Output the [X, Y] coordinate of the center of the cell containing the given text.  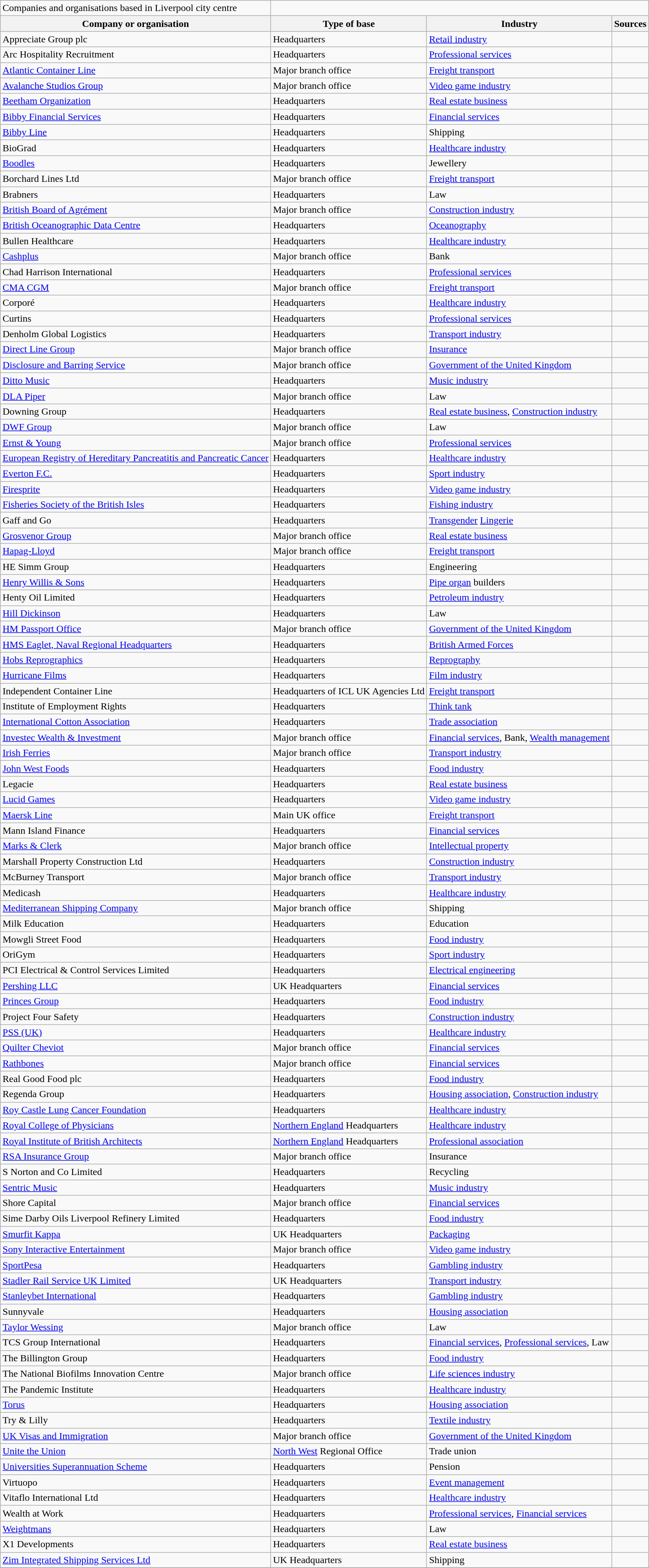
Shore Capital [135, 1203]
Stadler Rail Service UK Limited [135, 1281]
Gaff and Go [135, 520]
McBurney Transport [135, 877]
Companies and organisations based in Liverpool city centre [135, 8]
Mann Island Finance [135, 830]
Intellectual property [519, 846]
British Oceanographic Data Centre [135, 225]
Milk Education [135, 923]
Henty Oil Limited [135, 598]
Mediterranean Shipping Company [135, 908]
European Registry of Hereditary Pancreatitis and Pancreatic Cancer [135, 458]
Regenda Group [135, 1094]
Electrical engineering [519, 970]
Sources [630, 24]
Real estate business, Construction industry [519, 411]
Borchard Lines Ltd [135, 179]
Unite the Union [135, 1451]
Education [519, 923]
British Armed Forces [519, 644]
Pershing LLC [135, 986]
Sime Darby Oils Liverpool Refinery Limited [135, 1219]
Rathbones [135, 1063]
North West Regional Office [349, 1451]
Hapag-Lloyd [135, 551]
DWF Group [135, 427]
Smurfit Kappa [135, 1234]
Royal Institute of British Architects [135, 1141]
Professional services, Financial services [519, 1513]
Real Good Food plc [135, 1079]
BioGrad [135, 148]
OriGym [135, 955]
Pension [519, 1467]
RSA Insurance Group [135, 1156]
Oceanography [519, 225]
Life sciences industry [519, 1374]
Sentric Music [135, 1188]
Type of base [349, 24]
X1 Developments [135, 1544]
TCS Group International [135, 1343]
Petroleum industry [519, 598]
Professional association [519, 1141]
Hobs Reprographics [135, 660]
Denholm Global Logistics [135, 334]
The Pandemic Institute [135, 1389]
Bibby Line [135, 132]
SportPesa [135, 1265]
Investec Wealth & Investment [135, 738]
Try & Lilly [135, 1420]
Everton F.C. [135, 474]
Zim Integrated Shipping Services Ltd [135, 1560]
Taylor Wessing [135, 1327]
Engineering [519, 567]
CMA CGM [135, 287]
Princes Group [135, 1001]
Marshall Property Construction Ltd [135, 861]
Film industry [519, 675]
Company or organisation [135, 24]
Irish Ferries [135, 753]
Trade union [519, 1451]
Event management [519, 1482]
British Board of Agrément [135, 210]
Industry [519, 24]
Independent Container Line [135, 691]
Mowgli Street Food [135, 939]
Arc Hospitality Recruitment [135, 55]
Corporé [135, 303]
Beetham Organization [135, 101]
Cashplus [135, 256]
S Norton and Co Limited [135, 1172]
HM Passport Office [135, 629]
Direct Line Group [135, 349]
Stanleybet International [135, 1296]
Curtins [135, 318]
Pipe organ builders [519, 582]
Financial services, Professional services, Law [519, 1343]
Financial services, Bank, Wealth management [519, 738]
International Cotton Association [135, 722]
Boodles [135, 163]
John West Foods [135, 769]
Avalanche Studios Group [135, 86]
Textile industry [519, 1420]
Universities Superannuation Scheme [135, 1467]
Wealth at Work [135, 1513]
Brabners [135, 194]
UK Visas and Immigration [135, 1435]
Quilter Cheviot [135, 1048]
Lucid Games [135, 799]
Bank [519, 256]
PSS (UK) [135, 1032]
Headquarters of ICL UK Agencies Ltd [349, 691]
Chad Harrison International [135, 272]
Recycling [519, 1172]
Weightmans [135, 1529]
Packaging [519, 1234]
Torus [135, 1405]
Medicash [135, 892]
Vitaflo International Ltd [135, 1498]
Project Four Safety [135, 1017]
The National Biofilms Innovation Centre [135, 1374]
Hill Dickinson [135, 613]
Think tank [519, 707]
Retail industry [519, 39]
Bibby Financial Services [135, 117]
Disclosure and Barring Service [135, 365]
Hurricane Films [135, 675]
HMS Eaglet, Naval Regional Headquarters [135, 644]
Virtuopo [135, 1482]
PCI Electrical & Control Services Limited [135, 970]
Appreciate Group plc [135, 39]
Sunnyvale [135, 1312]
DLA Piper [135, 396]
The Billington Group [135, 1358]
Atlantic Container Line [135, 70]
Firesprite [135, 489]
Maersk Line [135, 815]
Trade association [519, 722]
Marks & Clerk [135, 846]
Housing association, Construction industry [519, 1094]
Ditto Music [135, 380]
Royal College of Physicians [135, 1125]
Legacie [135, 784]
Sony Interactive Entertainment [135, 1250]
Main UK office [349, 815]
Ernst & Young [135, 442]
Institute of Employment Rights [135, 707]
Reprography [519, 660]
Transgender Lingerie [519, 520]
Roy Castle Lung Cancer Foundation [135, 1110]
Fisheries Society of the British Isles [135, 505]
Grosvenor Group [135, 536]
HE Simm Group [135, 567]
Henry Willis & Sons [135, 582]
Bullen Healthcare [135, 241]
Downing Group [135, 411]
Fishing industry [519, 505]
Jewellery [519, 163]
